Identify which cell holds the provided text, then report its (X, Y) central coordinate. 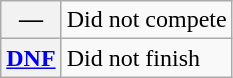
DNF (31, 58)
— (31, 20)
Did not compete (146, 20)
Did not finish (146, 58)
